From the cell containing the given text, extract its center point as (x, y) coordinate. 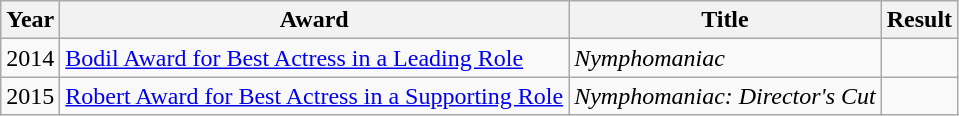
Nymphomaniac (726, 58)
2015 (30, 96)
Result (919, 20)
Award (314, 20)
Title (726, 20)
2014 (30, 58)
Robert Award for Best Actress in a Supporting Role (314, 96)
Bodil Award for Best Actress in a Leading Role (314, 58)
Nymphomaniac: Director's Cut (726, 96)
Year (30, 20)
